Locate the cell with the specified text and output its (X, Y) center coordinate. 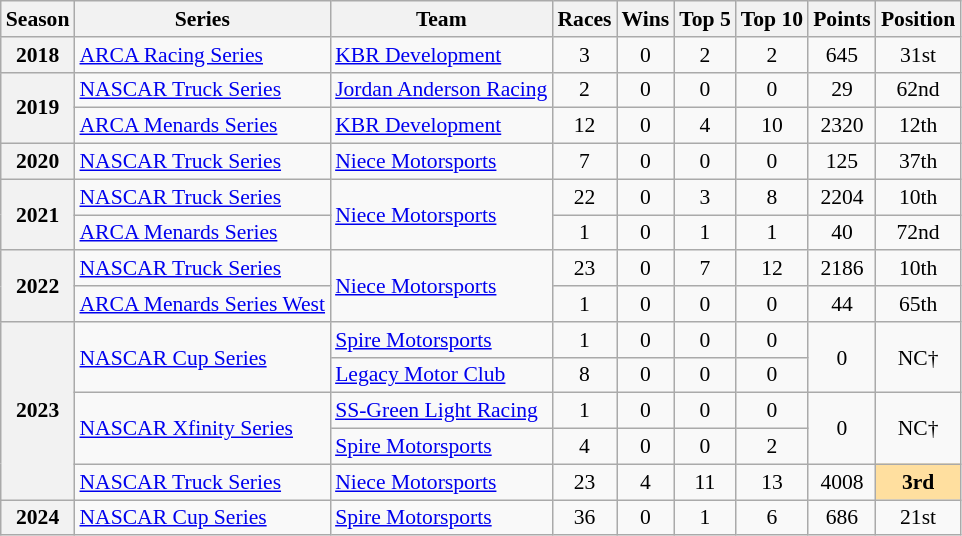
31st (918, 55)
62nd (918, 90)
Top 10 (772, 19)
2018 (38, 55)
2320 (842, 126)
22 (584, 197)
686 (842, 518)
645 (842, 55)
Jordan Anderson Racing (441, 90)
65th (918, 304)
Team (441, 19)
Season (38, 19)
ARCA Menards Series West (202, 304)
2186 (842, 269)
2021 (38, 214)
44 (842, 304)
21st (918, 518)
36 (584, 518)
Races (584, 19)
2023 (38, 411)
Points (842, 19)
40 (842, 233)
Wins (646, 19)
2024 (38, 518)
NASCAR Xfinity Series (202, 428)
125 (842, 162)
29 (842, 90)
2022 (38, 286)
Top 5 (705, 19)
12th (918, 126)
11 (705, 482)
37th (918, 162)
13 (772, 482)
2019 (38, 108)
2020 (38, 162)
2204 (842, 197)
Legacy Motor Club (441, 375)
4008 (842, 482)
6 (772, 518)
72nd (918, 233)
3rd (918, 482)
10 (772, 126)
SS-Green Light Racing (441, 411)
ARCA Racing Series (202, 55)
Position (918, 19)
Series (202, 19)
